Search for the cell housing the specified text and yield its [X, Y] center coordinate. 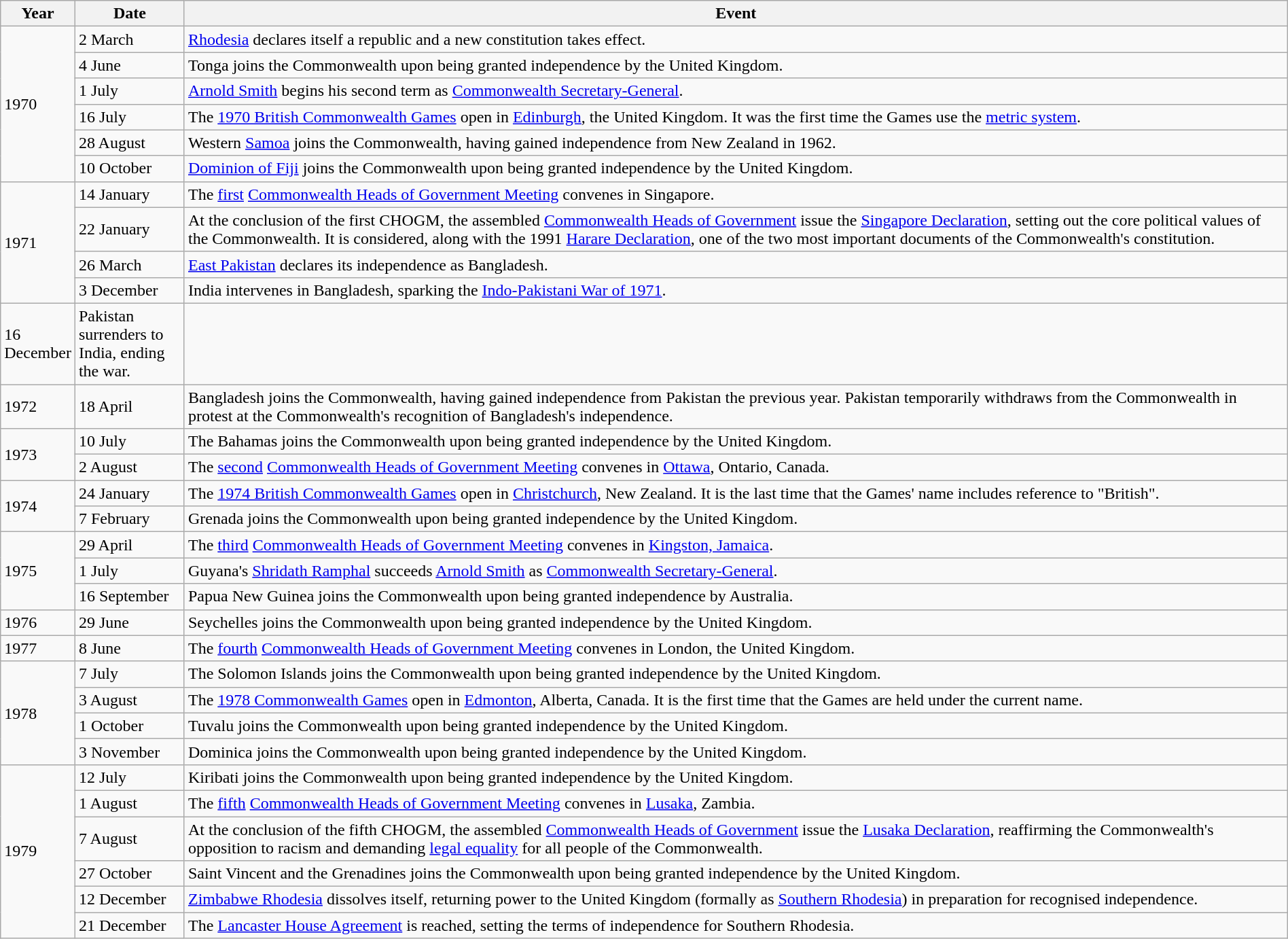
Pakistan surrenders to India, ending the war. [129, 344]
1978 [38, 713]
1975 [38, 571]
Arnold Smith begins his second term as Commonwealth Secretary-General. [736, 91]
Kiribati joins the Commonwealth upon being granted independence by the United Kingdom. [736, 777]
The 1970 British Commonwealth Games open in Edinburgh, the United Kingdom. It was the first time the Games use the metric system. [736, 117]
16 December [38, 344]
26 March [129, 264]
Date [129, 14]
The 1974 British Commonwealth Games open in Christchurch, New Zealand. It is the last time that the Games' name includes reference to "British". [736, 493]
28 August [129, 143]
Event [736, 14]
1 October [129, 726]
1 August [129, 803]
21 December [129, 925]
Tonga joins the Commonwealth upon being granted independence by the United Kingdom. [736, 65]
1976 [38, 622]
7 August [129, 838]
Dominion of Fiji joins the Commonwealth upon being granted independence by the United Kingdom. [736, 169]
1974 [38, 506]
2 March [129, 39]
29 June [129, 622]
16 September [129, 597]
2 August [129, 467]
1979 [38, 851]
Tuvalu joins the Commonwealth upon being granted independence by the United Kingdom. [736, 726]
India intervenes in Bangladesh, sparking the Indo-Pakistani War of 1971. [736, 290]
1972 [38, 406]
10 July [129, 442]
7 July [129, 674]
Guyana's Shridath Ramphal succeeds Arnold Smith as Commonwealth Secretary-General. [736, 571]
18 April [129, 406]
Zimbabwe Rhodesia dissolves itself, returning power to the United Kingdom (formally as Southern Rhodesia) in preparation for recognised independence. [736, 900]
3 August [129, 700]
The first Commonwealth Heads of Government Meeting convenes in Singapore. [736, 194]
Rhodesia declares itself a republic and a new constitution takes effect. [736, 39]
24 January [129, 493]
East Pakistan declares its independence as Bangladesh. [736, 264]
The fourth Commonwealth Heads of Government Meeting convenes in London, the United Kingdom. [736, 648]
The second Commonwealth Heads of Government Meeting convenes in Ottawa, Ontario, Canada. [736, 467]
1971 [38, 242]
7 February [129, 519]
10 October [129, 169]
The fifth Commonwealth Heads of Government Meeting convenes in Lusaka, Zambia. [736, 803]
The Solomon Islands joins the Commonwealth upon being granted independence by the United Kingdom. [736, 674]
4 June [129, 65]
3 November [129, 751]
The third Commonwealth Heads of Government Meeting convenes in Kingston, Jamaica. [736, 545]
12 July [129, 777]
Saint Vincent and the Grenadines joins the Commonwealth upon being granted independence by the United Kingdom. [736, 874]
Grenada joins the Commonwealth upon being granted independence by the United Kingdom. [736, 519]
27 October [129, 874]
8 June [129, 648]
1970 [38, 104]
16 July [129, 117]
1977 [38, 648]
22 January [129, 230]
The Bahamas joins the Commonwealth upon being granted independence by the United Kingdom. [736, 442]
The 1978 Commonwealth Games open in Edmonton, Alberta, Canada. It is the first time that the Games are held under the current name. [736, 700]
3 December [129, 290]
14 January [129, 194]
Papua New Guinea joins the Commonwealth upon being granted independence by Australia. [736, 597]
12 December [129, 900]
Western Samoa joins the Commonwealth, having gained independence from New Zealand in 1962. [736, 143]
Seychelles joins the Commonwealth upon being granted independence by the United Kingdom. [736, 622]
Dominica joins the Commonwealth upon being granted independence by the United Kingdom. [736, 751]
1973 [38, 455]
Year [38, 14]
The Lancaster House Agreement is reached, setting the terms of independence for Southern Rhodesia. [736, 925]
29 April [129, 545]
